Pinpoint the cell where the given text exists, returning its [x, y] midpoint coordinate. 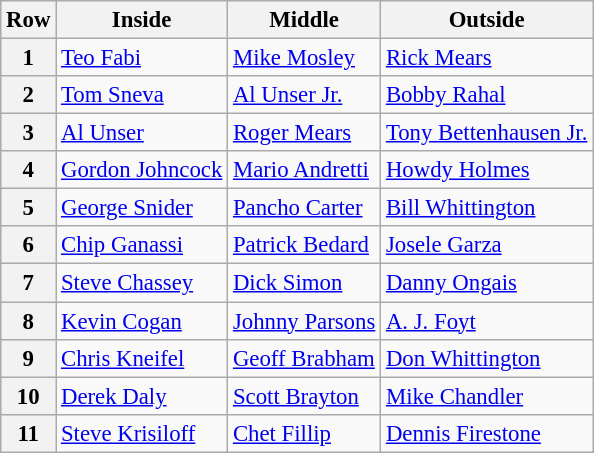
Derek Daly [142, 396]
Mike Mosley [304, 58]
Kevin Cogan [142, 321]
Tony Bettenhausen Jr. [487, 133]
6 [28, 245]
Chet Fillip [304, 433]
Inside [142, 20]
5 [28, 208]
Chip Ganassi [142, 245]
Outside [487, 20]
Mike Chandler [487, 396]
Roger Mears [304, 133]
1 [28, 58]
4 [28, 170]
3 [28, 133]
Al Unser [142, 133]
Johnny Parsons [304, 321]
Dick Simon [304, 283]
11 [28, 433]
Pancho Carter [304, 208]
Dennis Firestone [487, 433]
7 [28, 283]
Steve Krisiloff [142, 433]
Al Unser Jr. [304, 95]
Gordon Johncock [142, 170]
Row [28, 20]
Tom Sneva [142, 95]
Patrick Bedard [304, 245]
Chris Kneifel [142, 358]
Scott Brayton [304, 396]
Steve Chassey [142, 283]
Josele Garza [487, 245]
Bill Whittington [487, 208]
A. J. Foyt [487, 321]
Danny Ongais [487, 283]
George Snider [142, 208]
9 [28, 358]
Geoff Brabham [304, 358]
Mario Andretti [304, 170]
2 [28, 95]
Don Whittington [487, 358]
10 [28, 396]
Teo Fabi [142, 58]
Middle [304, 20]
Rick Mears [487, 58]
8 [28, 321]
Howdy Holmes [487, 170]
Bobby Rahal [487, 95]
